For the text-containing cell, return its midpoint in (x, y) coordinate format. 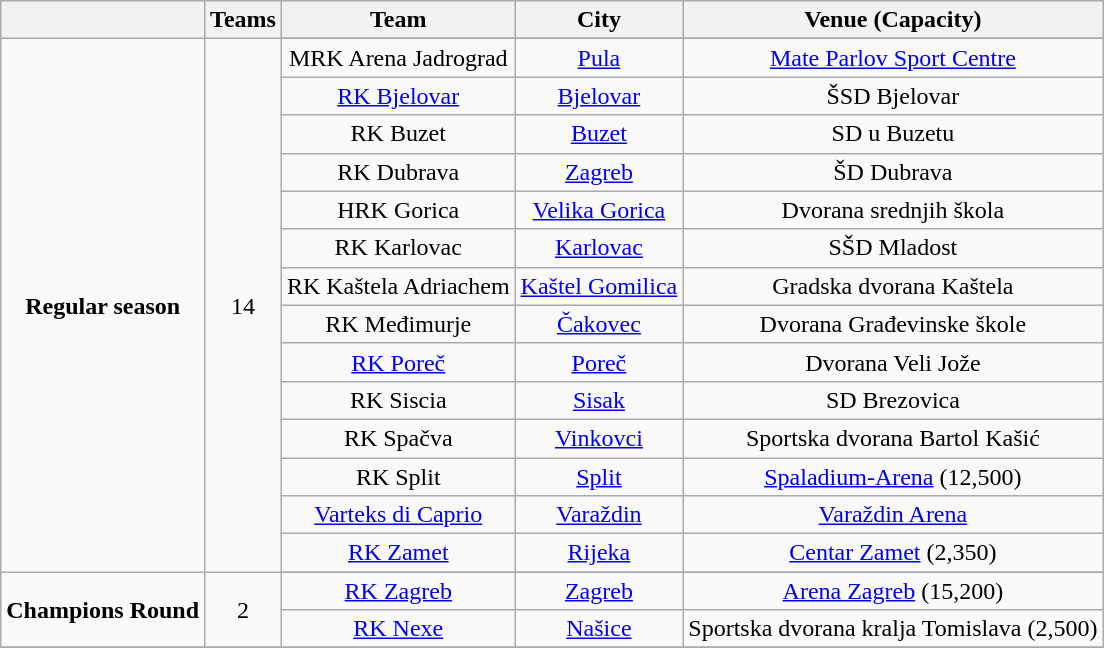
Karlovac (599, 248)
Varaždin (599, 515)
Gradska dvorana Kaštela (893, 286)
SŠD Mladost (893, 248)
RK Spačva (398, 438)
Poreč (599, 362)
Varteks di Caprio (398, 515)
RK Međimurje (398, 324)
Teams (244, 20)
HRK Gorica (398, 210)
SD u Buzetu (893, 134)
RK Zagreb (398, 591)
Spaladium-Arena (12,500) (893, 477)
Rijeka (599, 553)
City (599, 20)
Bjelovar (599, 96)
RK Poreč (398, 362)
2 (244, 610)
Varaždin Arena (893, 515)
SD Brezovica (893, 400)
Dvorana srednjih škola (893, 210)
Čakovec (599, 324)
Team (398, 20)
RK Nexe (398, 629)
MRK Arena Jadrograd (398, 58)
14 (244, 306)
RK Bjelovar (398, 96)
ŠD Dubrava (893, 172)
ŠSD Bjelovar (893, 96)
RK Split (398, 477)
Venue (Capacity) (893, 20)
Centar Zamet (2,350) (893, 553)
RK Zamet (398, 553)
Kaštel Gomilica (599, 286)
Vinkovci (599, 438)
Pula (599, 58)
Buzet (599, 134)
Sisak (599, 400)
RK Buzet (398, 134)
RK Kaštela Adriachem (398, 286)
Mate Parlov Sport Centre (893, 58)
Sportska dvorana Bartol Kašić (893, 438)
Našice (599, 629)
Split (599, 477)
Velika Gorica (599, 210)
RK Dubrava (398, 172)
RK Karlovac (398, 248)
Dvorana Veli Jože (893, 362)
Sportska dvorana kralja Tomislava (2,500) (893, 629)
Champions Round (103, 610)
Dvorana Građevinske škole (893, 324)
RK Siscia (398, 400)
Regular season (103, 306)
Arena Zagreb (15,200) (893, 591)
